Output the (X, Y) coordinate of the center of the cell containing the given text.  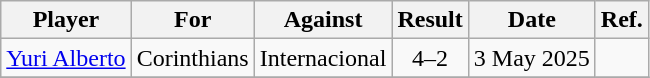
Corinthians (192, 58)
Player (66, 20)
Internacional (323, 58)
Date (532, 20)
Yuri Alberto (66, 58)
Ref. (622, 20)
Against (323, 20)
For (192, 20)
4–2 (430, 58)
3 May 2025 (532, 58)
Result (430, 20)
